Detect which cell encompasses the target text, then output its (x, y) center coordinate. 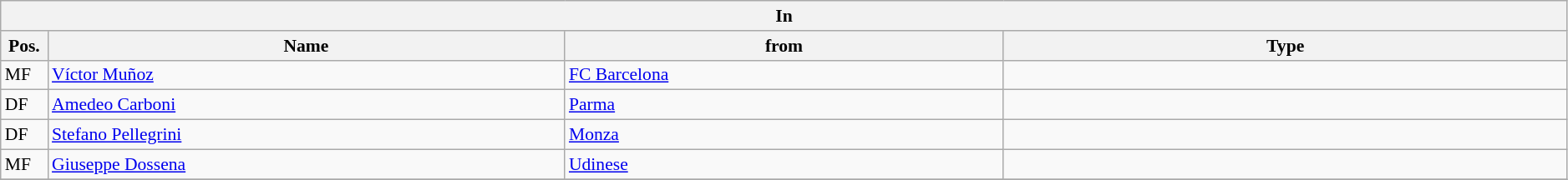
Monza (784, 135)
In (784, 16)
from (784, 46)
Name (306, 46)
Amedeo Carboni (306, 105)
Parma (784, 105)
Type (1285, 46)
Udinese (784, 164)
Giuseppe Dossena (306, 164)
FC Barcelona (784, 75)
Stefano Pellegrini (306, 135)
Pos. (24, 46)
Víctor Muñoz (306, 75)
